Extract the [x, y] coordinate from the center of the cell holding the provided text.  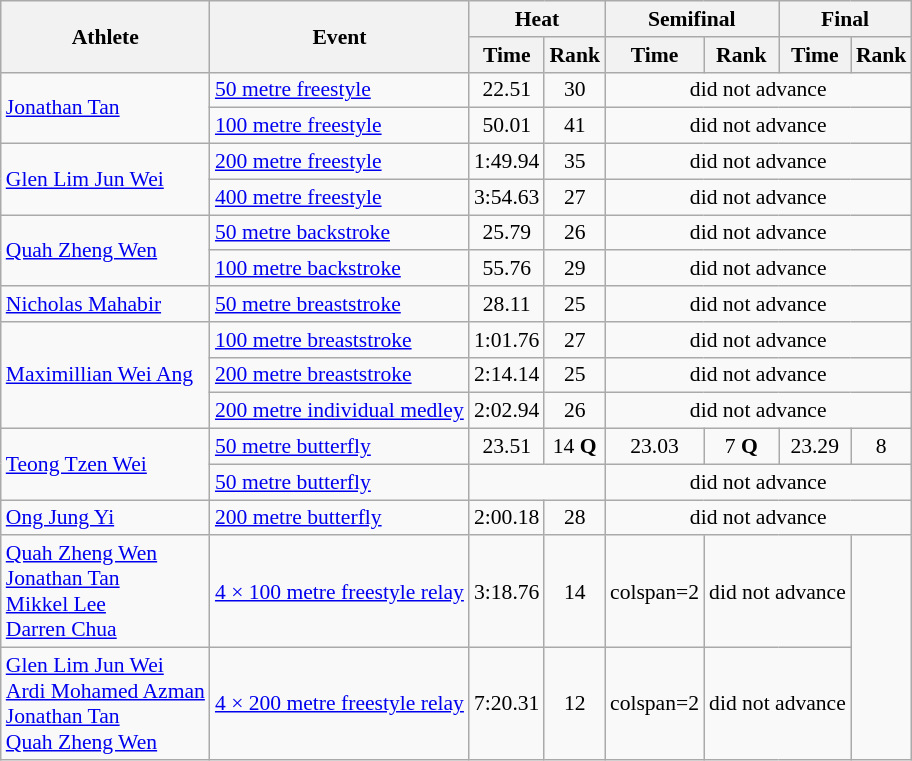
3:54.63 [506, 197]
29 [574, 269]
7 Q [742, 447]
50 metre breaststroke [340, 304]
Nicholas Mahabir [106, 304]
4 × 100 metre freestyle relay [340, 592]
Teong Tzen Wei [106, 464]
3:18.76 [506, 592]
30 [574, 90]
200 metre breaststroke [340, 375]
Event [340, 36]
23.29 [815, 447]
400 metre freestyle [340, 197]
Athlete [106, 36]
Glen Lim Jun WeiArdi Mohamed AzmanJonathan TanQuah Zheng Wen [106, 704]
35 [574, 162]
50.01 [506, 126]
100 metre freestyle [340, 126]
41 [574, 126]
2:14.14 [506, 375]
14 Q [574, 447]
12 [574, 704]
Jonathan Tan [106, 108]
100 metre backstroke [340, 269]
22.51 [506, 90]
200 metre butterfly [340, 518]
Final [846, 19]
7:20.31 [506, 704]
Heat [537, 19]
Ong Jung Yi [106, 518]
28 [574, 518]
2:02.94 [506, 411]
50 metre backstroke [340, 233]
Semifinal [692, 19]
1:01.76 [506, 340]
2:00.18 [506, 518]
23.03 [654, 447]
14 [574, 592]
Glen Lim Jun Wei [106, 180]
28.11 [506, 304]
1:49.94 [506, 162]
55.76 [506, 269]
Quah Zheng WenJonathan TanMikkel LeeDarren Chua [106, 592]
25.79 [506, 233]
100 metre breaststroke [340, 340]
Maximillian Wei Ang [106, 376]
8 [882, 447]
23.51 [506, 447]
50 metre freestyle [340, 90]
4 × 200 metre freestyle relay [340, 704]
Quah Zheng Wen [106, 250]
200 metre individual medley [340, 411]
200 metre freestyle [340, 162]
